From the cell containing the given text, extract its center point as [X, Y] coordinate. 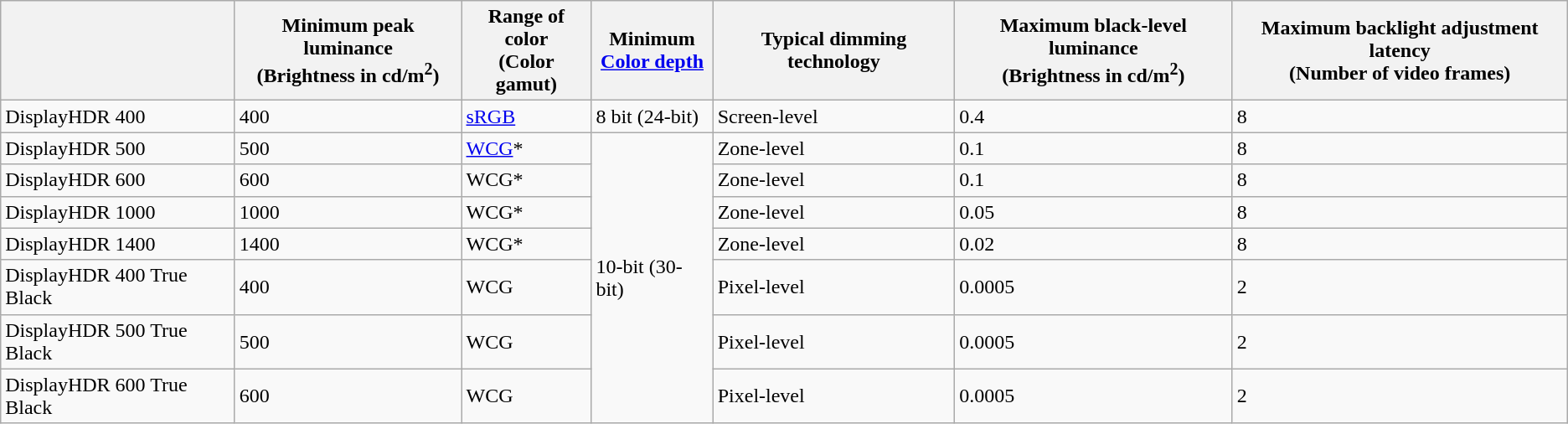
sRGB [526, 116]
Minimum peak luminance(Brightness in cd/m2) [348, 50]
DisplayHDR 1400 [117, 244]
0.05 [1094, 212]
0.4 [1094, 116]
DisplayHDR 1000 [117, 212]
0.02 [1094, 244]
DisplayHDR 400 [117, 116]
DisplayHDR 600 [117, 180]
10-bit (30-bit) [652, 278]
DisplayHDR 400 True Black [117, 287]
Typical dimming technology [833, 50]
8 bit (24-bit) [652, 116]
Maximum black-level luminance(Brightness in cd/m2) [1094, 50]
1400 [348, 244]
DisplayHDR 600 True Black [117, 396]
1000 [348, 212]
Maximum backlight adjustment latency(Number of video frames) [1400, 50]
Range of color(Color gamut) [526, 50]
DisplayHDR 500 [117, 148]
DisplayHDR 500 True Black [117, 342]
MinimumColor depth [652, 50]
Screen-level [833, 116]
